Locate the cell with the specified text and output its (x, y) center coordinate. 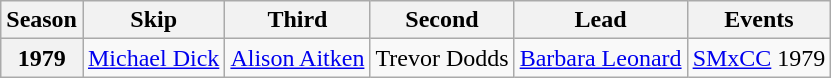
1979 (42, 58)
Skip (153, 20)
Second (442, 20)
SMxCC 1979 (759, 58)
Lead (600, 20)
Third (298, 20)
Alison Aitken (298, 58)
Events (759, 20)
Season (42, 20)
Michael Dick (153, 58)
Barbara Leonard (600, 58)
Trevor Dodds (442, 58)
